Output the (x, y) coordinate of the center of the cell containing the given text.  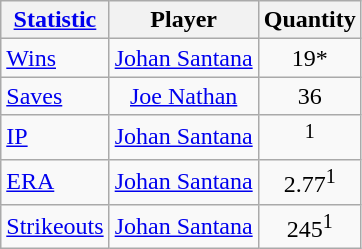
2451 (310, 226)
2.771 (310, 182)
Player (184, 20)
1 (310, 138)
Quantity (310, 20)
ERA (55, 182)
36 (310, 96)
IP (55, 138)
Strikeouts (55, 226)
Statistic (55, 20)
19* (310, 58)
Wins (55, 58)
Saves (55, 96)
Joe Nathan (184, 96)
